Scan for the cell matching the given text and deliver its (X, Y) coordinate at center. 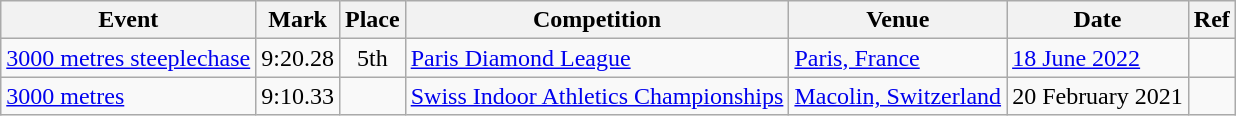
18 June 2022 (1098, 58)
Competition (597, 20)
20 February 2021 (1098, 96)
Paris, France (898, 58)
Paris Diamond League (597, 58)
9:20.28 (298, 58)
9:10.33 (298, 96)
Venue (898, 20)
Macolin, Switzerland (898, 96)
Mark (298, 20)
Place (372, 20)
Date (1098, 20)
Swiss Indoor Athletics Championships (597, 96)
3000 metres (128, 96)
3000 metres steeplechase (128, 58)
5th (372, 58)
Ref (1212, 20)
Event (128, 20)
